Detect which cell encompasses the target text, then output its (x, y) center coordinate. 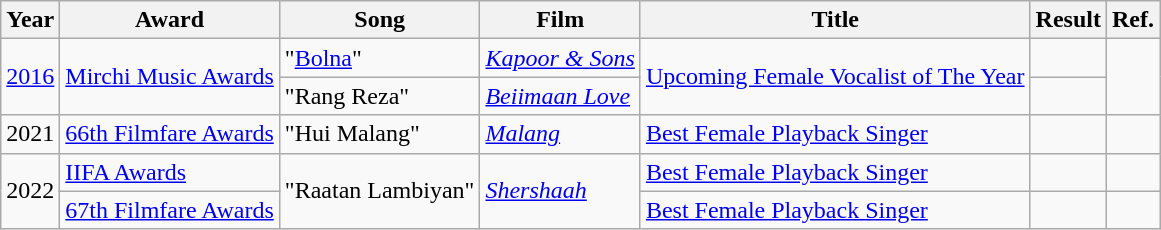
"Rang Reza" (380, 96)
Mirchi Music Awards (170, 77)
Ref. (1132, 20)
Kapoor & Sons (560, 58)
"Hui Malang" (380, 134)
"Raatan Lambiyan" (380, 191)
Beiimaan Love (560, 96)
Malang (560, 134)
Year (30, 20)
"Bolna" (380, 58)
Title (835, 20)
Song (380, 20)
2022 (30, 191)
Award (170, 20)
67th Filmfare Awards (170, 210)
66th Filmfare Awards (170, 134)
Shershaah (560, 191)
2016 (30, 77)
Film (560, 20)
Result (1068, 20)
Upcoming Female Vocalist of The Year (835, 77)
IIFA Awards (170, 172)
2021 (30, 134)
